Search for the cell housing the specified text and yield its (X, Y) center coordinate. 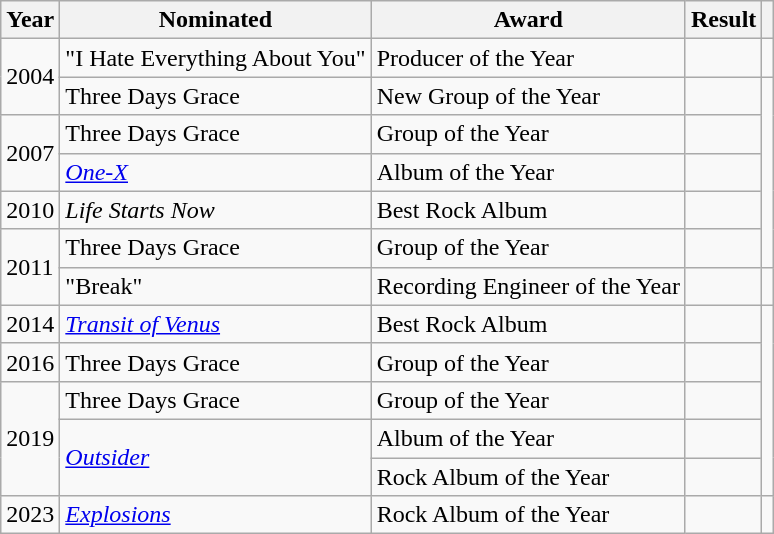
Explosions (216, 515)
2023 (30, 515)
2014 (30, 324)
Producer of the Year (528, 58)
"I Hate Everything About You" (216, 58)
New Group of the Year (528, 96)
2011 (30, 267)
One-X (216, 172)
2019 (30, 438)
"Break" (216, 286)
Life Starts Now (216, 210)
Transit of Venus (216, 324)
2010 (30, 210)
Result (723, 20)
Outsider (216, 457)
Recording Engineer of the Year (528, 286)
Award (528, 20)
2004 (30, 77)
2007 (30, 153)
Nominated (216, 20)
2016 (30, 362)
Year (30, 20)
